For the text-containing cell, return its midpoint in (X, Y) coordinate format. 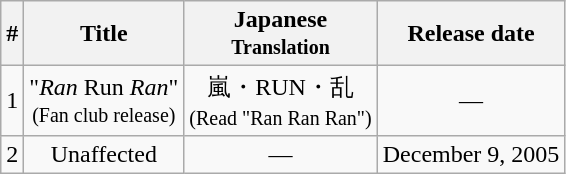
JapaneseTranslation (280, 34)
"Ran Run Ran"(Fan club release) (104, 101)
1 (12, 101)
Title (104, 34)
Unaffected (104, 154)
嵐・RUN・乱(Read "Ran Ran Ran") (280, 101)
Release date (471, 34)
2 (12, 154)
December 9, 2005 (471, 154)
# (12, 34)
